Provide the (x, y) coordinate of the cell's center where the given text is located.  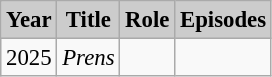
Episodes (224, 20)
Year (29, 20)
Prens (88, 58)
Role (148, 20)
2025 (29, 58)
Title (88, 20)
